Scan for the cell matching the given text and deliver its [X, Y] coordinate at center. 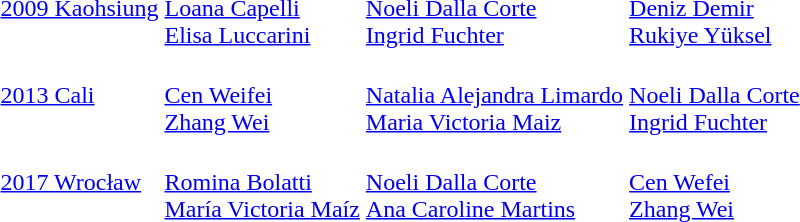
Cen WeifeiZhang Wei [262, 95]
Natalia Alejandra LimardoMaria Victoria Maiz [494, 95]
